For the text-containing cell, return its midpoint in [X, Y] coordinate format. 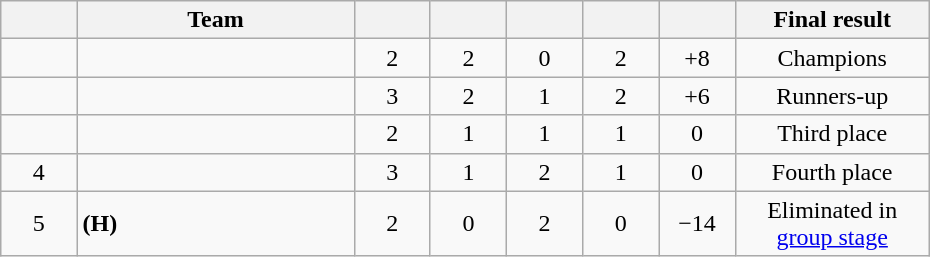
Team [216, 20]
(H) [216, 224]
4 [39, 172]
Eliminated in group stage [832, 224]
−14 [697, 224]
Third place [832, 134]
+6 [697, 96]
Champions [832, 58]
Final result [832, 20]
+8 [697, 58]
Runners-up [832, 96]
Fourth place [832, 172]
5 [39, 224]
